Extract the [X, Y] coordinate from the center of the cell holding the provided text.  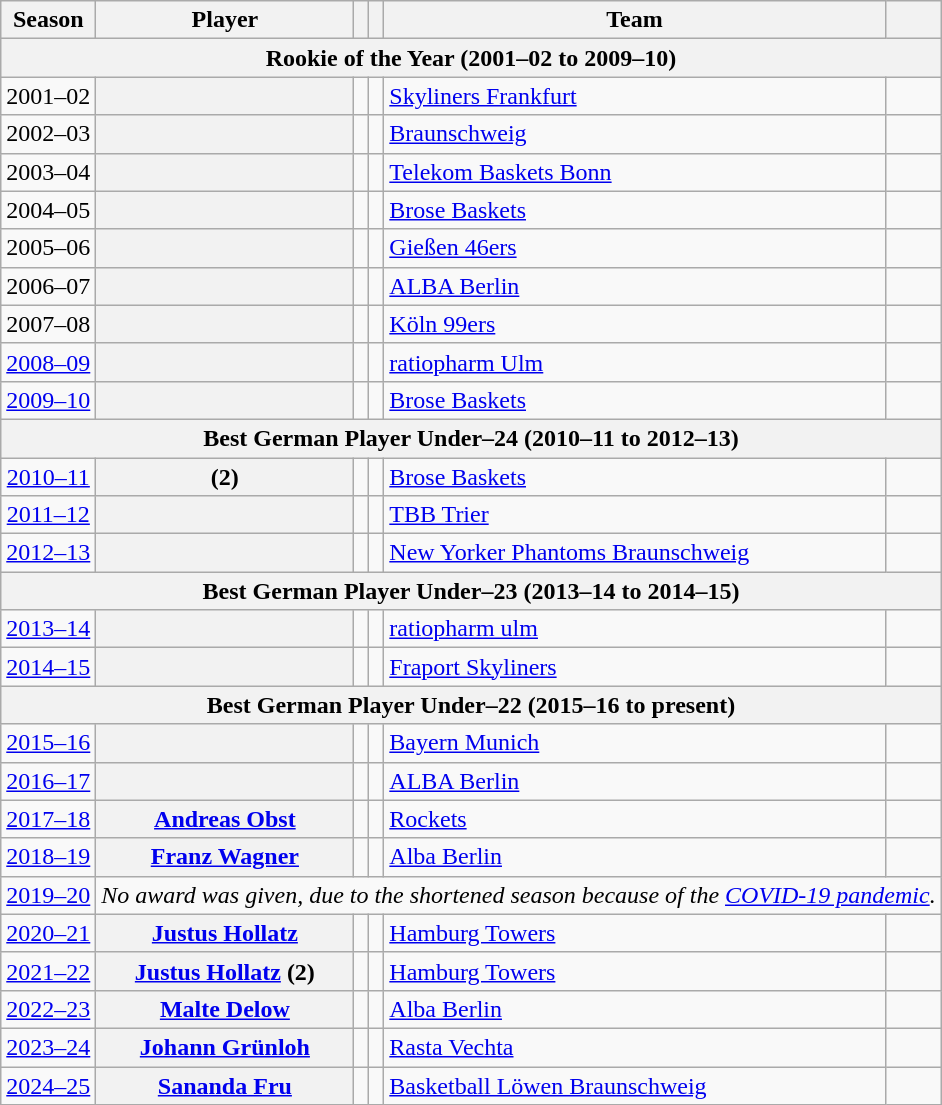
TBB Trier [634, 515]
Player [225, 20]
2011–12 [48, 515]
Season [48, 20]
Best German Player Under–22 (2015–16 to present) [471, 705]
2004–05 [48, 210]
New Yorker Phantoms Braunschweig [634, 553]
Braunschweig [634, 134]
ratiopharm Ulm [634, 362]
Best German Player Under–23 (2013–14 to 2014–15) [471, 591]
Bayern Munich [634, 743]
2009–10 [48, 400]
Köln 99ers [634, 324]
2005–06 [48, 248]
2007–08 [48, 324]
2010–11 [48, 477]
Rockets [634, 819]
Rasta Vechta [634, 1047]
2015–16 [48, 743]
(2) [225, 477]
Justus Hollatz (2) [225, 971]
2017–18 [48, 819]
2024–25 [48, 1085]
2014–15 [48, 667]
ratiopharm ulm [634, 629]
No award was given, due to the shortened season because of the COVID-19 pandemic. [518, 895]
Gießen 46ers [634, 248]
Basketball Löwen Braunschweig [634, 1085]
2008–09 [48, 362]
Malte Delow [225, 1009]
2001–02 [48, 96]
2006–07 [48, 286]
Team [634, 20]
Johann Grünloh [225, 1047]
2022–23 [48, 1009]
2020–21 [48, 933]
Best German Player Under–24 (2010–11 to 2012–13) [471, 438]
Telekom Baskets Bonn [634, 172]
2003–04 [48, 172]
Fraport Skyliners [634, 667]
2018–19 [48, 857]
2021–22 [48, 971]
Skyliners Frankfurt [634, 96]
Rookie of the Year (2001–02 to 2009–10) [471, 58]
2012–13 [48, 553]
Justus Hollatz [225, 933]
Sananda Fru [225, 1085]
Franz Wagner [225, 857]
Andreas Obst [225, 819]
2016–17 [48, 781]
2019–20 [48, 895]
2013–14 [48, 629]
2002–03 [48, 134]
2023–24 [48, 1047]
